Capture the cell that displays the provided text and extract its (x, y) central coordinate. 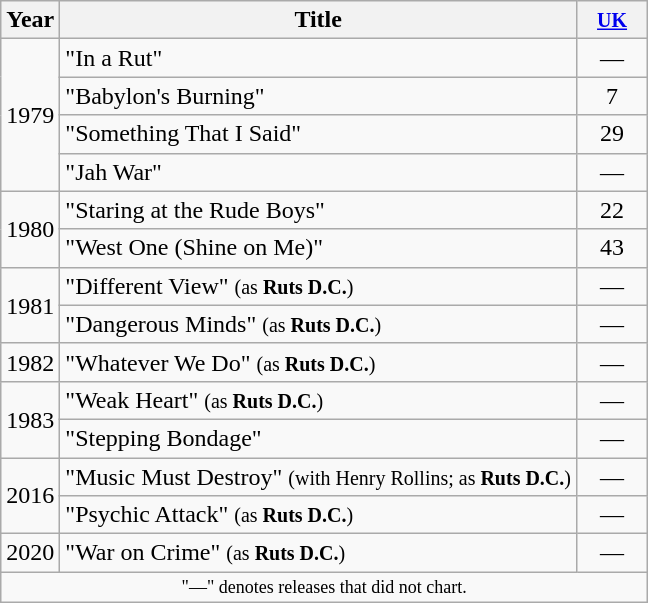
"Something That I Said" (318, 134)
"Psychic Attack" (as Ruts D.C.) (318, 515)
"Stepping Bondage" (318, 438)
"Music Must Destroy" (with Henry Rollins; as Ruts D.C.) (318, 477)
2020 (30, 553)
29 (612, 134)
"—" denotes releases that did not chart. (324, 588)
"Staring at the Rude Boys" (318, 210)
"Different View" (as Ruts D.C.) (318, 286)
2016 (30, 496)
UK (612, 20)
1981 (30, 305)
Year (30, 20)
43 (612, 248)
"Whatever We Do" (as Ruts D.C.) (318, 362)
1980 (30, 229)
22 (612, 210)
"Dangerous Minds" (as Ruts D.C.) (318, 324)
"Weak Heart" (as Ruts D.C.) (318, 400)
"War on Crime" (as Ruts D.C.) (318, 553)
1979 (30, 115)
7 (612, 96)
"Jah War" (318, 172)
"Babylon's Burning" (318, 96)
"West One (Shine on Me)" (318, 248)
1982 (30, 362)
1983 (30, 419)
Title (318, 20)
"In a Rut" (318, 58)
